Return the (x, y) coordinate for the center point of the cell that contains the specified text.  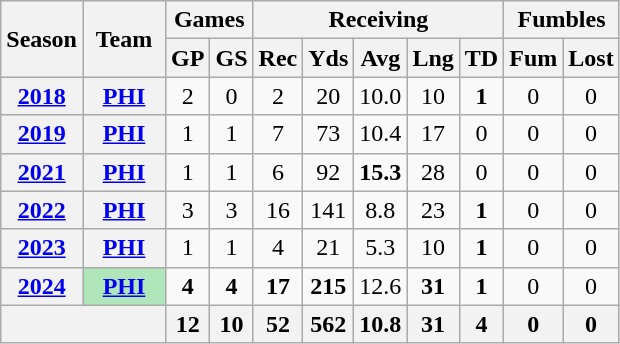
10.0 (380, 96)
TD (481, 58)
12 (188, 324)
2022 (42, 210)
2023 (42, 248)
52 (278, 324)
21 (328, 248)
92 (328, 172)
562 (328, 324)
12.6 (380, 286)
23 (433, 210)
GS (232, 58)
16 (278, 210)
Receiving (378, 20)
Lost (591, 58)
7 (278, 134)
20 (328, 96)
2024 (42, 286)
73 (328, 134)
Games (210, 20)
5.3 (380, 248)
10.8 (380, 324)
2018 (42, 96)
Fumbles (562, 20)
Yds (328, 58)
141 (328, 210)
Lng (433, 58)
15.3 (380, 172)
Rec (278, 58)
Season (42, 39)
Avg (380, 58)
28 (433, 172)
Fum (534, 58)
GP (188, 58)
215 (328, 286)
Team (124, 39)
6 (278, 172)
2021 (42, 172)
8.8 (380, 210)
2019 (42, 134)
10.4 (380, 134)
